Extract the (x, y) coordinate from the center of the cell holding the provided text.  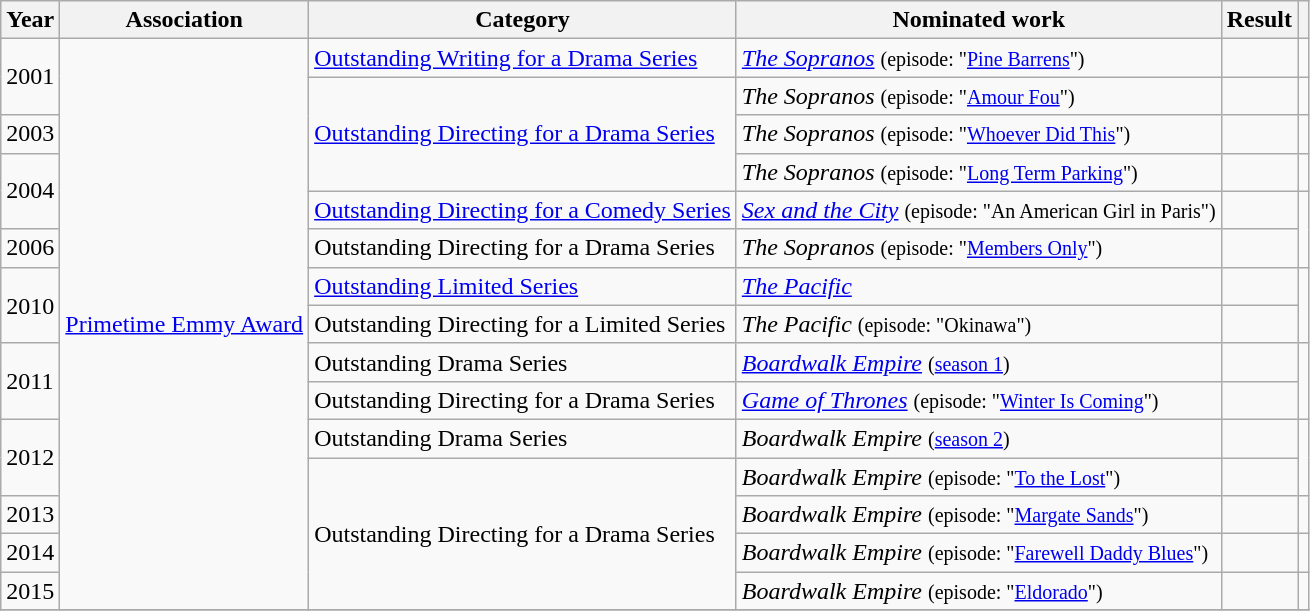
The Sopranos (episode: "Amour Fou") (978, 96)
The Pacific (978, 286)
Boardwalk Empire (episode: "Farewell Daddy Blues") (978, 553)
2011 (30, 381)
Result (1259, 20)
The Pacific (episode: "Okinawa") (978, 324)
Boardwalk Empire (episode: "To the Lost") (978, 477)
2001 (30, 77)
The Sopranos (episode: "Long Term Parking") (978, 172)
Year (30, 20)
Outstanding Writing for a Drama Series (523, 58)
2006 (30, 248)
Category (523, 20)
The Sopranos (episode: "Whoever Did This") (978, 134)
2012 (30, 457)
Association (184, 20)
Outstanding Directing for a Comedy Series (523, 210)
2004 (30, 191)
2013 (30, 515)
Outstanding Limited Series (523, 286)
Game of Thrones (episode: "Winter Is Coming") (978, 400)
The Sopranos (episode: "Pine Barrens") (978, 58)
The Sopranos (episode: "Members Only") (978, 248)
2003 (30, 134)
2010 (30, 305)
Nominated work (978, 20)
Outstanding Directing for a Limited Series (523, 324)
Primetime Emmy Award (184, 324)
Sex and the City (episode: "An American Girl in Paris") (978, 210)
Boardwalk Empire (episode: "Margate Sands") (978, 515)
Boardwalk Empire (episode: "Eldorado") (978, 591)
Boardwalk Empire (season 1) (978, 362)
2014 (30, 553)
Boardwalk Empire (season 2) (978, 438)
2015 (30, 591)
